Identify which cell holds the provided text, then report its [x, y] central coordinate. 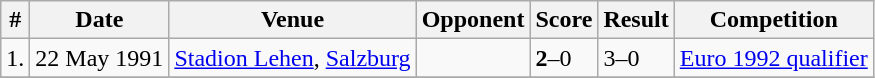
Competition [774, 20]
Result [636, 20]
1. [16, 58]
2–0 [564, 58]
Stadion Lehen, Salzburg [292, 58]
Opponent [473, 20]
Score [564, 20]
Date [100, 20]
Venue [292, 20]
Euro 1992 qualifier [774, 58]
22 May 1991 [100, 58]
# [16, 20]
3–0 [636, 58]
